Return the [X, Y] coordinate for the center point of the cell that contains the specified text.  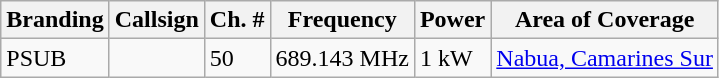
50 [237, 58]
PSUB [55, 58]
Frequency [342, 20]
1 kW [452, 58]
Power [452, 20]
Area of Coverage [605, 20]
Nabua, Camarines Sur [605, 58]
Ch. # [237, 20]
689.143 MHz [342, 58]
Callsign [156, 20]
Branding [55, 20]
